Search for the cell housing the specified text and yield its [x, y] center coordinate. 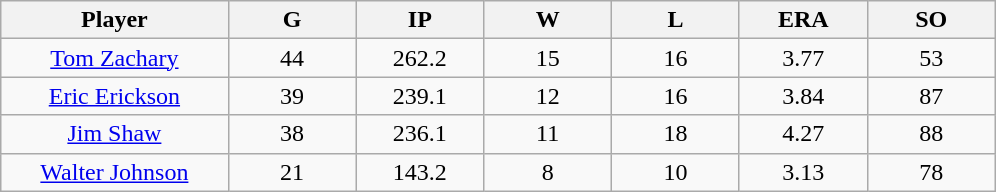
53 [931, 58]
Eric Erickson [114, 96]
IP [420, 20]
L [676, 20]
262.2 [420, 58]
143.2 [420, 172]
39 [292, 96]
38 [292, 134]
18 [676, 134]
11 [548, 134]
87 [931, 96]
SO [931, 20]
Jim Shaw [114, 134]
ERA [803, 20]
44 [292, 58]
Walter Johnson [114, 172]
G [292, 20]
4.27 [803, 134]
Tom Zachary [114, 58]
W [548, 20]
78 [931, 172]
15 [548, 58]
10 [676, 172]
3.84 [803, 96]
8 [548, 172]
236.1 [420, 134]
3.13 [803, 172]
239.1 [420, 96]
3.77 [803, 58]
Player [114, 20]
88 [931, 134]
12 [548, 96]
21 [292, 172]
